For the text-containing cell, return its midpoint in (x, y) coordinate format. 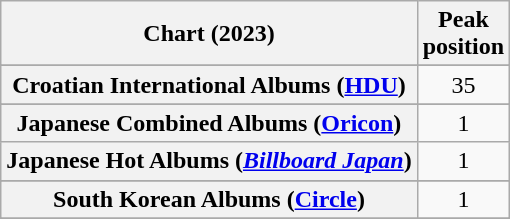
35 (463, 85)
Japanese Hot Albums (Billboard Japan) (209, 161)
South Korean Albums (Circle) (209, 199)
Chart (2023) (209, 34)
Peakposition (463, 34)
Croatian International Albums (HDU) (209, 85)
Japanese Combined Albums (Oricon) (209, 123)
